Output the [X, Y] coordinate of the center of the cell containing the given text.  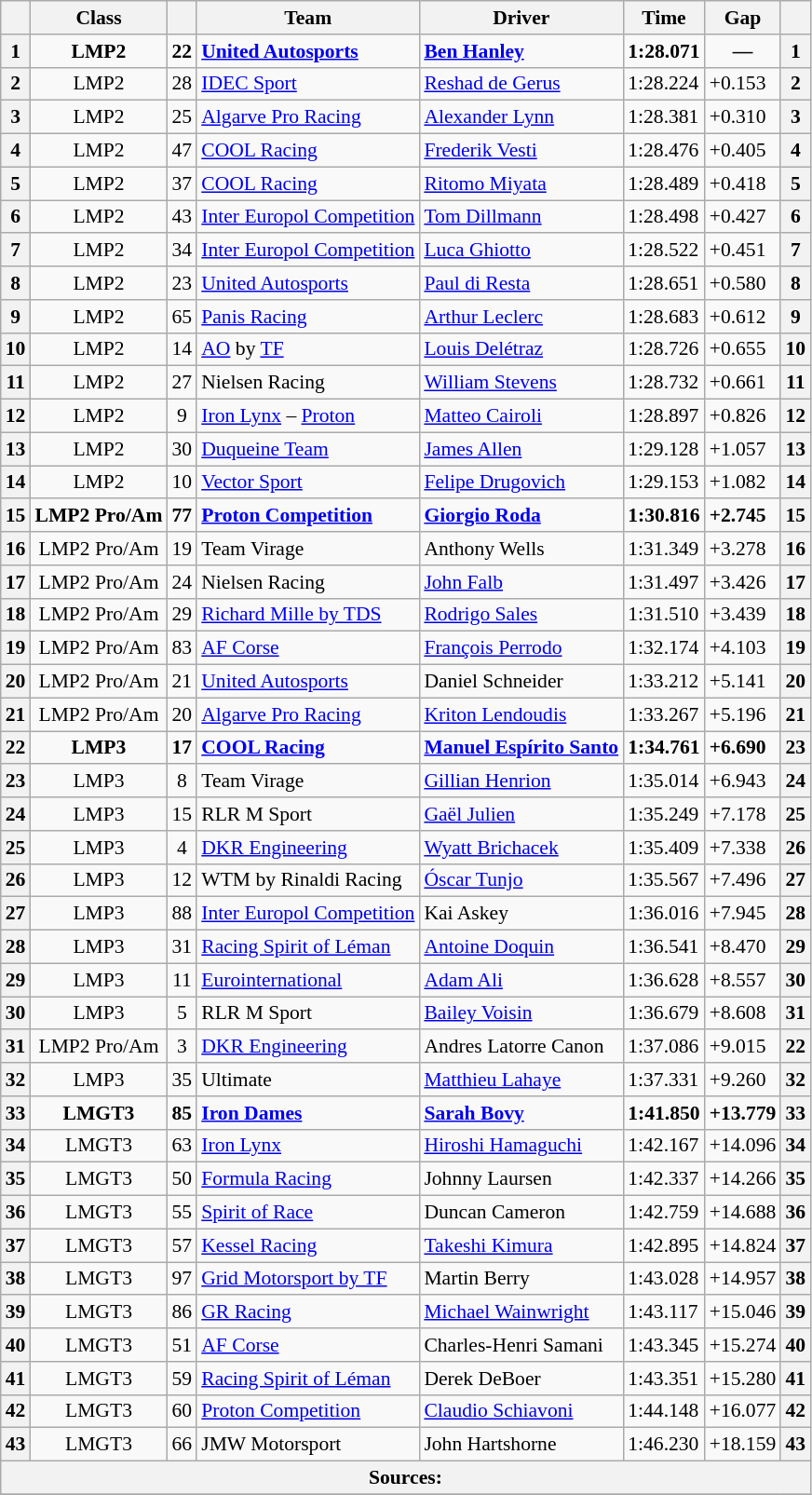
Ben Hanley [521, 51]
Felipe Drugovich [521, 482]
— [743, 51]
Wyatt Brichacek [521, 848]
Luca Ghiotto [521, 251]
86 [182, 1312]
1:35.409 [663, 848]
Kai Askey [521, 914]
1:42.895 [663, 1245]
+14.096 [743, 1146]
1:36.679 [663, 1013]
+7.338 [743, 848]
Louis Delétraz [521, 349]
Martin Berry [521, 1279]
1:43.117 [663, 1312]
Class [99, 18]
1:28.224 [663, 84]
AO by TF [307, 349]
+9.260 [743, 1080]
Paul di Resta [521, 283]
1:35.014 [663, 781]
+0.580 [743, 283]
1:28.489 [663, 183]
Takeshi Kimura [521, 1245]
+0.612 [743, 317]
1:36.016 [663, 914]
1:36.541 [663, 947]
Iron Lynx [307, 1146]
Daniel Schneider [521, 682]
+0.826 [743, 416]
+15.274 [743, 1345]
1:33.212 [663, 682]
65 [182, 317]
1:43.028 [663, 1279]
Andres Latorre Canon [521, 1047]
Tom Dillmann [521, 217]
Johnny Laursen [521, 1179]
+2.745 [743, 516]
Gaël Julien [521, 814]
Derek DeBoer [521, 1379]
Arthur Leclerc [521, 317]
Gillian Henrion [521, 781]
+15.280 [743, 1379]
1:31.510 [663, 615]
+14.688 [743, 1213]
51 [182, 1345]
1:29.128 [663, 449]
James Allen [521, 449]
55 [182, 1213]
+3.439 [743, 615]
Kessel Racing [307, 1245]
Bailey Voisin [521, 1013]
Spirit of Race [307, 1213]
+14.957 [743, 1279]
1:34.761 [663, 748]
Duncan Cameron [521, 1213]
1:28.732 [663, 383]
John Hartshorne [521, 1445]
+0.405 [743, 151]
1:28.498 [663, 217]
+15.046 [743, 1312]
Driver [521, 18]
1:37.331 [663, 1080]
47 [182, 151]
Richard Mille by TDS [307, 615]
1:42.337 [663, 1179]
Gap [743, 18]
+6.690 [743, 748]
+4.103 [743, 648]
Claudio Schiavoni [521, 1411]
1:37.086 [663, 1047]
+1.057 [743, 449]
+9.015 [743, 1047]
60 [182, 1411]
Formula Racing [307, 1179]
+0.655 [743, 349]
IDEC Sport [307, 84]
Anthony Wells [521, 549]
WTM by Rinaldi Racing [307, 880]
1:30.816 [663, 516]
1:42.167 [663, 1146]
1:29.153 [663, 482]
+3.278 [743, 549]
1:28.683 [663, 317]
Adam Ali [521, 980]
John Falb [521, 582]
1:35.567 [663, 880]
GR Racing [307, 1312]
+3.426 [743, 582]
Antoine Doquin [521, 947]
1:43.351 [663, 1379]
Óscar Tunjo [521, 880]
Alexander Lynn [521, 117]
+5.196 [743, 714]
Kriton Lendoudis [521, 714]
Panis Racing [307, 317]
83 [182, 648]
Matteo Cairoli [521, 416]
+8.557 [743, 980]
+0.153 [743, 84]
1:42.759 [663, 1213]
+1.082 [743, 482]
1:28.522 [663, 251]
Frederik Vesti [521, 151]
+14.266 [743, 1179]
1:28.071 [663, 51]
Charles-Henri Samani [521, 1345]
+0.661 [743, 383]
+18.159 [743, 1445]
Ultimate [307, 1080]
+7.496 [743, 880]
1:28.897 [663, 416]
1:28.651 [663, 283]
66 [182, 1445]
Grid Motorsport by TF [307, 1279]
1:28.476 [663, 151]
+0.310 [743, 117]
1:46.230 [663, 1445]
Manuel Espírito Santo [521, 748]
1:35.249 [663, 814]
1:28.381 [663, 117]
+8.470 [743, 947]
Michael Wainwright [521, 1312]
+7.945 [743, 914]
Sarah Bovy [521, 1113]
+0.451 [743, 251]
Duqueine Team [307, 449]
Rodrigo Sales [521, 615]
Eurointernational [307, 980]
François Perrodo [521, 648]
Matthieu Lahaye [521, 1080]
1:32.174 [663, 648]
+8.608 [743, 1013]
1:44.148 [663, 1411]
Iron Lynx – Proton [307, 416]
77 [182, 516]
Ritomo Miyata [521, 183]
1:43.345 [663, 1345]
+5.141 [743, 682]
Giorgio Roda [521, 516]
59 [182, 1379]
Hiroshi Hamaguchi [521, 1146]
Iron Dames [307, 1113]
1:41.850 [663, 1113]
97 [182, 1279]
Time [663, 18]
Reshad de Gerus [521, 84]
+0.427 [743, 217]
+6.943 [743, 781]
50 [182, 1179]
JMW Motorsport [307, 1445]
63 [182, 1146]
+14.824 [743, 1245]
1:28.726 [663, 349]
+0.418 [743, 183]
William Stevens [521, 383]
Sources: [406, 1478]
1:33.267 [663, 714]
1:36.628 [663, 980]
85 [182, 1113]
Team [307, 18]
1:31.497 [663, 582]
Vector Sport [307, 482]
1:31.349 [663, 549]
+16.077 [743, 1411]
+13.779 [743, 1113]
88 [182, 914]
+7.178 [743, 814]
57 [182, 1245]
